Provide the [x, y] coordinate of the cell's center where the given text is located.  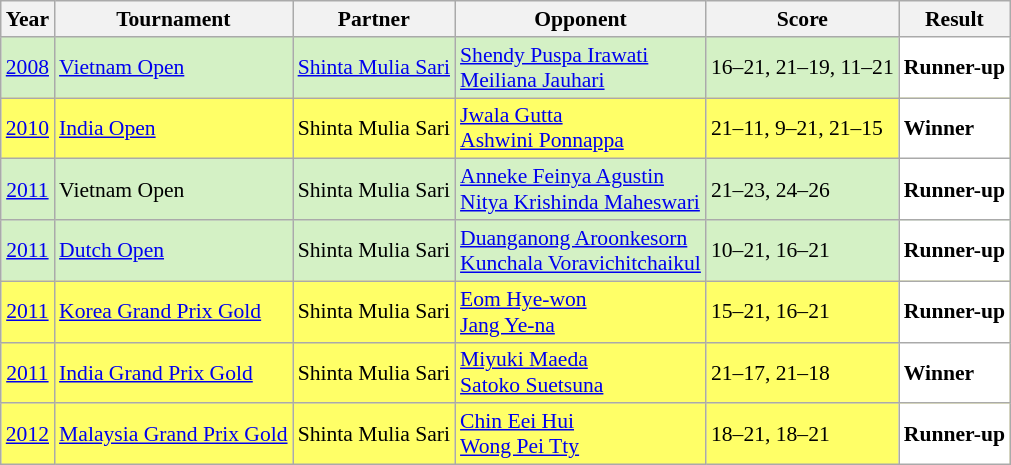
Anneke Feinya Agustin Nitya Krishinda Maheswari [580, 190]
10–21, 16–21 [802, 250]
Chin Eei Hui Wong Pei Tty [580, 434]
Malaysia Grand Prix Gold [174, 434]
2010 [28, 128]
Miyuki Maeda Satoko Suetsuna [580, 372]
21–23, 24–26 [802, 190]
21–17, 21–18 [802, 372]
Jwala Gutta Ashwini Ponnappa [580, 128]
2008 [28, 68]
Tournament [174, 19]
Result [954, 19]
Partner [374, 19]
21–11, 9–21, 21–15 [802, 128]
16–21, 21–19, 11–21 [802, 68]
Shendy Puspa Irawati Meiliana Jauhari [580, 68]
Duanganong Aroonkesorn Kunchala Voravichitchaikul [580, 250]
India Open [174, 128]
2012 [28, 434]
15–21, 16–21 [802, 312]
Score [802, 19]
Opponent [580, 19]
18–21, 18–21 [802, 434]
Korea Grand Prix Gold [174, 312]
Dutch Open [174, 250]
Year [28, 19]
India Grand Prix Gold [174, 372]
Eom Hye-won Jang Ye-na [580, 312]
